Find where the given text appears and provide that cell's center as [X, Y] coordinate. 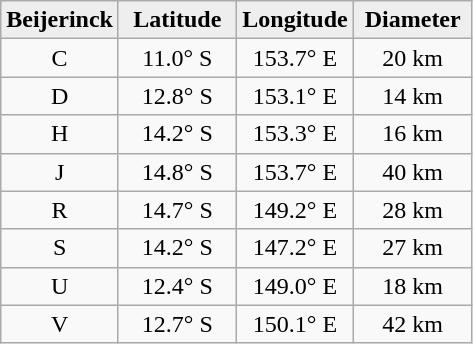
11.0° S [177, 58]
U [60, 286]
153.1° E [295, 96]
150.1° E [295, 324]
153.3° E [295, 134]
Latitude [177, 20]
27 km [413, 248]
S [60, 248]
20 km [413, 58]
Beijerinck [60, 20]
Diameter [413, 20]
J [60, 172]
D [60, 96]
14 km [413, 96]
C [60, 58]
16 km [413, 134]
40 km [413, 172]
18 km [413, 286]
14.7° S [177, 210]
V [60, 324]
28 km [413, 210]
12.7° S [177, 324]
149.2° E [295, 210]
147.2° E [295, 248]
Longitude [295, 20]
R [60, 210]
14.8° S [177, 172]
149.0° E [295, 286]
12.8° S [177, 96]
12.4° S [177, 286]
42 km [413, 324]
H [60, 134]
